Locate the cell with the specified text and output its [x, y] center coordinate. 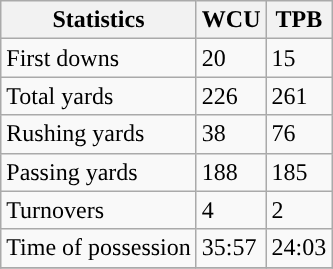
226 [231, 96]
Turnovers [99, 210]
WCU [231, 20]
76 [299, 134]
261 [299, 96]
Rushing yards [99, 134]
38 [231, 134]
35:57 [231, 248]
Total yards [99, 96]
TPB [299, 20]
20 [231, 58]
Passing yards [99, 172]
24:03 [299, 248]
Time of possession [99, 248]
First downs [99, 58]
2 [299, 210]
15 [299, 58]
185 [299, 172]
Statistics [99, 20]
4 [231, 210]
188 [231, 172]
